Capture the cell that displays the provided text and extract its (X, Y) central coordinate. 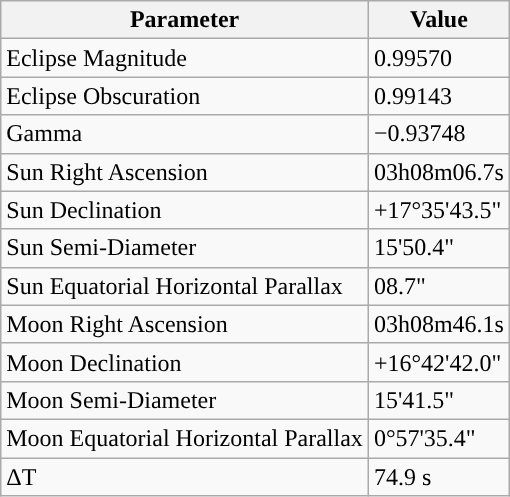
Moon Semi-Diameter (185, 400)
74.9 s (438, 477)
03h08m06.7s (438, 172)
03h08m46.1s (438, 324)
15'41.5" (438, 400)
−0.93748 (438, 134)
Sun Declination (185, 210)
Eclipse Magnitude (185, 58)
+17°35'43.5" (438, 210)
Sun Equatorial Horizontal Parallax (185, 286)
0.99570 (438, 58)
Parameter (185, 20)
Eclipse Obscuration (185, 96)
15'50.4" (438, 248)
ΔT (185, 477)
Sun Right Ascension (185, 172)
Moon Right Ascension (185, 324)
Sun Semi-Diameter (185, 248)
Gamma (185, 134)
Moon Equatorial Horizontal Parallax (185, 438)
Moon Declination (185, 362)
Value (438, 20)
+16°42'42.0" (438, 362)
0°57'35.4" (438, 438)
0.99143 (438, 96)
08.7" (438, 286)
